Return the (X, Y) coordinate for the center point of the cell that contains the specified text.  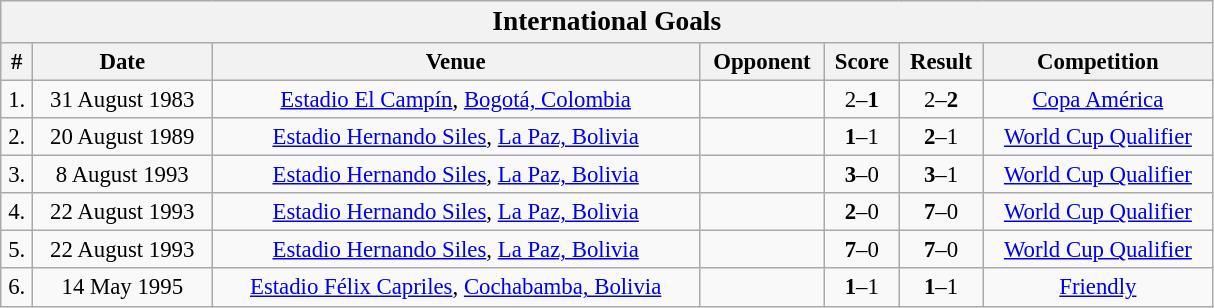
3–0 (862, 175)
# (17, 62)
2–0 (862, 212)
31 August 1983 (122, 100)
3–1 (941, 175)
8 August 1993 (122, 175)
4. (17, 212)
2. (17, 137)
14 May 1995 (122, 288)
Friendly (1098, 288)
International Goals (607, 22)
5. (17, 250)
Copa América (1098, 100)
Date (122, 62)
Opponent (762, 62)
Venue (456, 62)
1. (17, 100)
Estadio El Campín, Bogotá, Colombia (456, 100)
2–2 (941, 100)
6. (17, 288)
20 August 1989 (122, 137)
Competition (1098, 62)
Estadio Félix Capriles, Cochabamba, Bolivia (456, 288)
3. (17, 175)
Result (941, 62)
Score (862, 62)
